Return [x, y] of the center of cell containing provided text 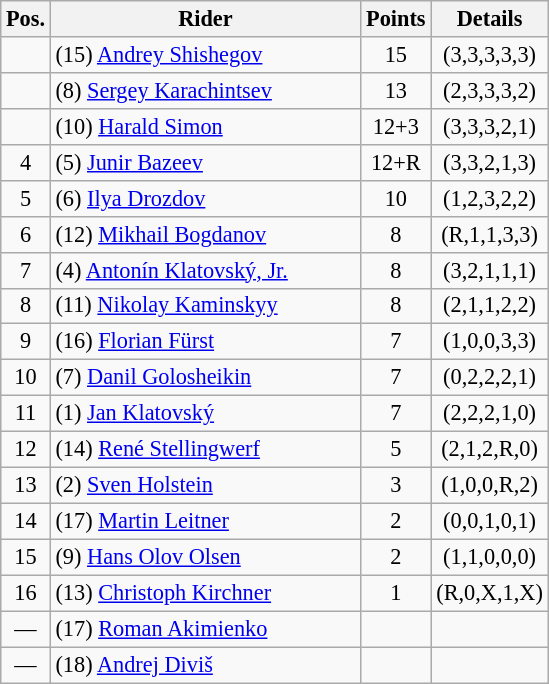
(10) Harald Simon [205, 126]
(1,0,0,R,2) [490, 485]
14 [26, 521]
12+R [396, 162]
(0,0,1,0,1) [490, 521]
1 [396, 593]
(14) René Stellingwerf [205, 450]
(3,3,3,2,1) [490, 126]
(17) Martin Leitner [205, 521]
(9) Hans Olov Olsen [205, 557]
(1) Jan Klatovský [205, 414]
(2,2,2,1,0) [490, 414]
(6) Ilya Drozdov [205, 198]
(15) Andrey Shishegov [205, 55]
(1,2,3,2,2) [490, 198]
(0,2,2,2,1) [490, 378]
(2,3,3,3,2) [490, 90]
11 [26, 414]
3 [396, 485]
Points [396, 19]
(3,3,3,3,3) [490, 55]
(R,1,1,3,3) [490, 234]
(16) Florian Fürst [205, 342]
(18) Andrej Diviš [205, 665]
(4) Antonín Klatovský, Jr. [205, 270]
(8) Sergey Karachintsev [205, 90]
(R,0,X,1,X) [490, 593]
(2,1,1,2,2) [490, 306]
12+3 [396, 126]
9 [26, 342]
(1,0,0,3,3) [490, 342]
Rider [205, 19]
12 [26, 450]
Details [490, 19]
(3,2,1,1,1) [490, 270]
(5) Junir Bazeev [205, 162]
(1,1,0,0,0) [490, 557]
(17) Roman Akimienko [205, 629]
Pos. [26, 19]
16 [26, 593]
6 [26, 234]
(11) Nikolay Kaminskyy [205, 306]
(3,3,2,1,3) [490, 162]
(7) Danil Golosheikin [205, 378]
(12) Mikhail Bogdanov [205, 234]
(2) Sven Holstein [205, 485]
(13) Christoph Kirchner [205, 593]
4 [26, 162]
(2,1,2,R,0) [490, 450]
